For the text-containing cell, return its midpoint in [X, Y] coordinate format. 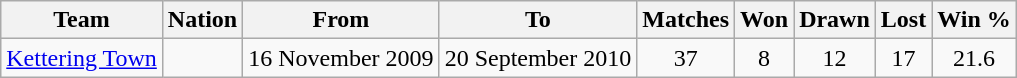
Matches [686, 20]
8 [764, 58]
To [538, 20]
17 [903, 58]
Kettering Town [82, 58]
Win % [974, 20]
Nation [202, 20]
Lost [903, 20]
From [341, 20]
Won [764, 20]
20 September 2010 [538, 58]
Team [82, 20]
21.6 [974, 58]
12 [835, 58]
Drawn [835, 20]
37 [686, 58]
16 November 2009 [341, 58]
